Return the (X, Y) coordinate for the center point of the cell that contains the specified text.  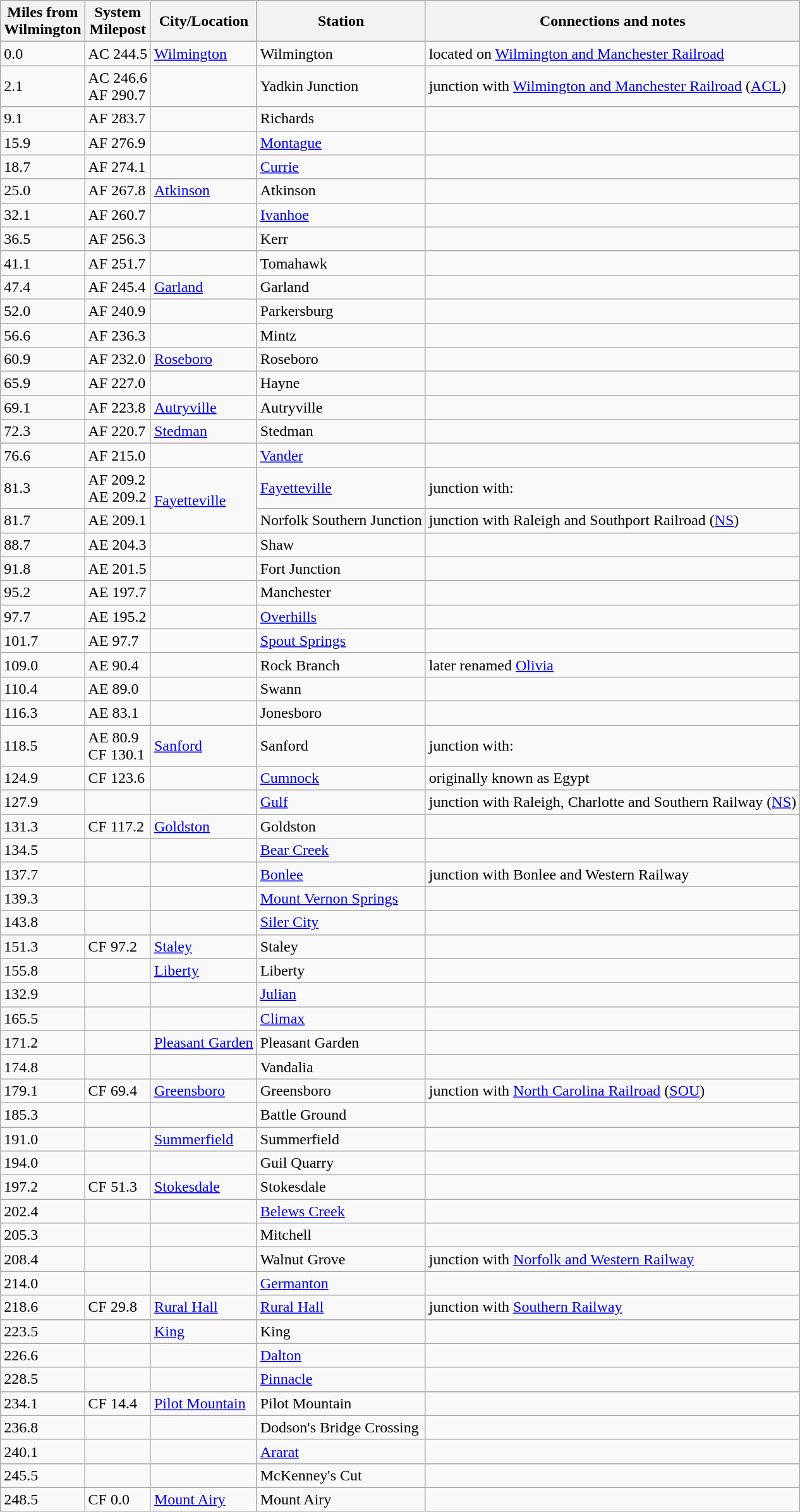
AE 204.3 (118, 545)
CF 97.2 (118, 947)
Bear Creek (341, 850)
9.1 (43, 119)
AE 197.7 (118, 593)
234.1 (43, 1403)
Manchester (341, 593)
197.2 (43, 1187)
Norfolk Southern Junction (341, 521)
City/Location (203, 21)
88.7 (43, 545)
Mount Vernon Springs (341, 898)
72.3 (43, 432)
15.9 (43, 143)
AE 90.4 (118, 665)
AF 215.0 (118, 456)
60.9 (43, 360)
AF 220.7 (118, 432)
AF 256.3 (118, 239)
165.5 (43, 1019)
81.7 (43, 521)
36.5 (43, 239)
AF 267.8 (118, 191)
124.9 (43, 778)
junction with Wilmington and Manchester Railroad (ACL) (612, 86)
Ivanhoe (341, 215)
Battle Ground (341, 1115)
Parkersburg (341, 311)
AF 209.2AE 209.2 (118, 488)
18.7 (43, 167)
185.3 (43, 1115)
132.9 (43, 995)
223.5 (43, 1331)
Gulf (341, 802)
81.3 (43, 488)
191.0 (43, 1139)
AF 245.4 (118, 287)
116.3 (43, 713)
junction with Raleigh and Southport Railroad (NS) (612, 521)
65.9 (43, 384)
Mintz (341, 336)
32.1 (43, 215)
Siler City (341, 922)
228.5 (43, 1379)
2.1 (43, 86)
AF 251.7 (118, 263)
205.3 (43, 1235)
248.5 (43, 1499)
AF 236.3 (118, 336)
202.4 (43, 1211)
AE 83.1 (118, 713)
47.4 (43, 287)
Yadkin Junction (341, 86)
69.1 (43, 408)
Julian (341, 995)
155.8 (43, 971)
118.5 (43, 746)
junction with Norfolk and Western Railway (612, 1259)
174.8 (43, 1067)
CF 29.8 (118, 1307)
AE 89.0 (118, 689)
127.9 (43, 802)
151.3 (43, 947)
CF 14.4 (118, 1403)
Montague (341, 143)
Kerr (341, 239)
Miles fromWilmington (43, 21)
AF 260.7 (118, 215)
97.7 (43, 617)
AF 232.0 (118, 360)
located on Wilmington and Manchester Railroad (612, 54)
Dodson's Bridge Crossing (341, 1427)
AE 209.1 (118, 521)
Overhills (341, 617)
Connections and notes (612, 21)
Jonesboro (341, 713)
Mitchell (341, 1235)
junction with Southern Railway (612, 1307)
McKenney's Cut (341, 1475)
101.7 (43, 641)
208.4 (43, 1259)
originally known as Egypt (612, 778)
56.6 (43, 336)
179.1 (43, 1091)
AC 246.6AF 290.7 (118, 86)
41.1 (43, 263)
214.0 (43, 1283)
AE 80.9CF 130.1 (118, 746)
226.6 (43, 1355)
Shaw (341, 545)
Currie (341, 167)
Hayne (341, 384)
171.2 (43, 1043)
Station (341, 21)
91.8 (43, 569)
CF 0.0 (118, 1499)
Vander (341, 456)
Climax (341, 1019)
later renamed Olivia (612, 665)
218.6 (43, 1307)
AF 227.0 (118, 384)
Dalton (341, 1355)
95.2 (43, 593)
131.3 (43, 826)
AF 240.9 (118, 311)
Fort Junction (341, 569)
110.4 (43, 689)
Guil Quarry (341, 1163)
AF 274.1 (118, 167)
SystemMilepost (118, 21)
Ararat (341, 1451)
Rock Branch (341, 665)
junction with Bonlee and Western Railway (612, 874)
junction with North Carolina Railroad (SOU) (612, 1091)
Belews Creek (341, 1211)
AC 244.5 (118, 54)
Richards (341, 119)
AF 276.9 (118, 143)
0.0 (43, 54)
52.0 (43, 311)
AE 97.7 (118, 641)
Spout Springs (341, 641)
76.6 (43, 456)
Bonlee (341, 874)
AE 201.5 (118, 569)
25.0 (43, 191)
Tomahawk (341, 263)
194.0 (43, 1163)
AE 195.2 (118, 617)
236.8 (43, 1427)
245.5 (43, 1475)
AF 223.8 (118, 408)
134.5 (43, 850)
CF 123.6 (118, 778)
137.7 (43, 874)
Germanton (341, 1283)
143.8 (43, 922)
CF 117.2 (118, 826)
109.0 (43, 665)
Swann (341, 689)
139.3 (43, 898)
AF 283.7 (118, 119)
junction with Raleigh, Charlotte and Southern Railway (NS) (612, 802)
CF 69.4 (118, 1091)
Walnut Grove (341, 1259)
Cumnock (341, 778)
240.1 (43, 1451)
Vandalia (341, 1067)
CF 51.3 (118, 1187)
Pinnacle (341, 1379)
